Output the [x, y] coordinate of the center of the cell containing the given text.  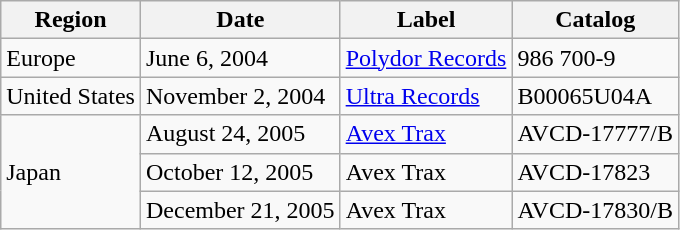
AVCD-17777/B [596, 134]
Date [240, 20]
986 700-9 [596, 58]
Label [426, 20]
Ultra Records [426, 96]
United States [71, 96]
November 2, 2004 [240, 96]
AVCD-17830/B [596, 210]
AVCD-17823 [596, 172]
October 12, 2005 [240, 172]
Polydor Records [426, 58]
Region [71, 20]
Europe [71, 58]
Catalog [596, 20]
December 21, 2005 [240, 210]
Japan [71, 172]
August 24, 2005 [240, 134]
B00065U04A [596, 96]
June 6, 2004 [240, 58]
